Capture the cell that displays the provided text and extract its [X, Y] central coordinate. 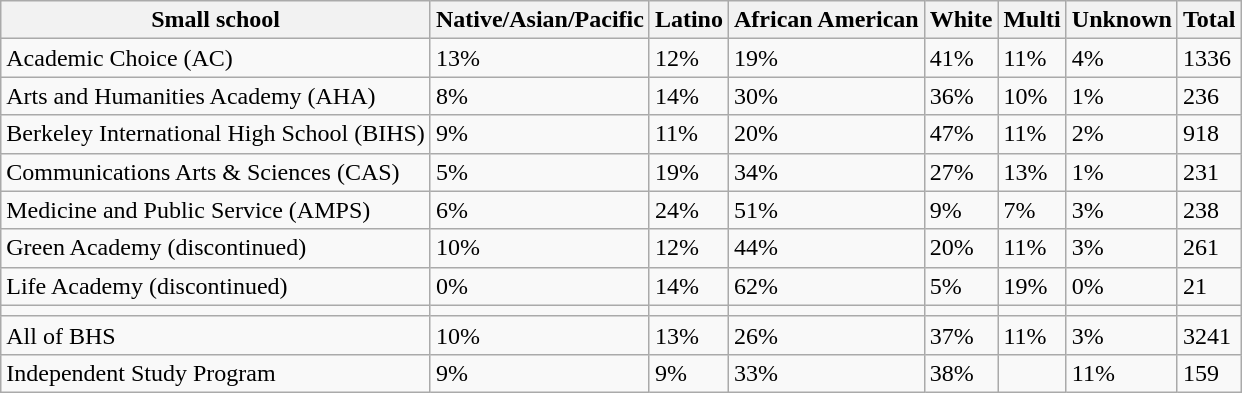
51% [826, 210]
Total [1209, 20]
Berkeley International High School (BIHS) [216, 134]
Life Academy (discontinued) [216, 286]
41% [961, 58]
236 [1209, 96]
26% [826, 335]
44% [826, 248]
African American [826, 20]
21 [1209, 286]
1336 [1209, 58]
27% [961, 172]
Medicine and Public Service (AMPS) [216, 210]
3241 [1209, 335]
Multi [1032, 20]
38% [961, 373]
231 [1209, 172]
Academic Choice (AC) [216, 58]
4% [1122, 58]
37% [961, 335]
Arts and Humanities Academy (AHA) [216, 96]
261 [1209, 248]
White [961, 20]
Unknown [1122, 20]
24% [688, 210]
47% [961, 134]
159 [1209, 373]
2% [1122, 134]
918 [1209, 134]
Green Academy (discontinued) [216, 248]
Communications Arts & Sciences (CAS) [216, 172]
30% [826, 96]
Native/Asian/Pacific [540, 20]
62% [826, 286]
238 [1209, 210]
Latino [688, 20]
8% [540, 96]
6% [540, 210]
33% [826, 373]
Small school [216, 20]
34% [826, 172]
7% [1032, 210]
Independent Study Program [216, 373]
All of BHS [216, 335]
36% [961, 96]
